Scan for the cell matching the given text and deliver its [x, y] coordinate at center. 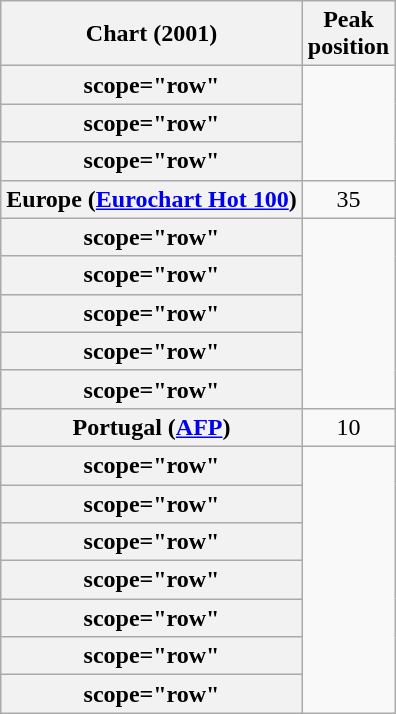
10 [348, 427]
Portugal (AFP) [152, 427]
Europe (Eurochart Hot 100) [152, 199]
35 [348, 199]
Chart (2001) [152, 34]
Peakposition [348, 34]
